From the cell containing the given text, extract its center point as (X, Y) coordinate. 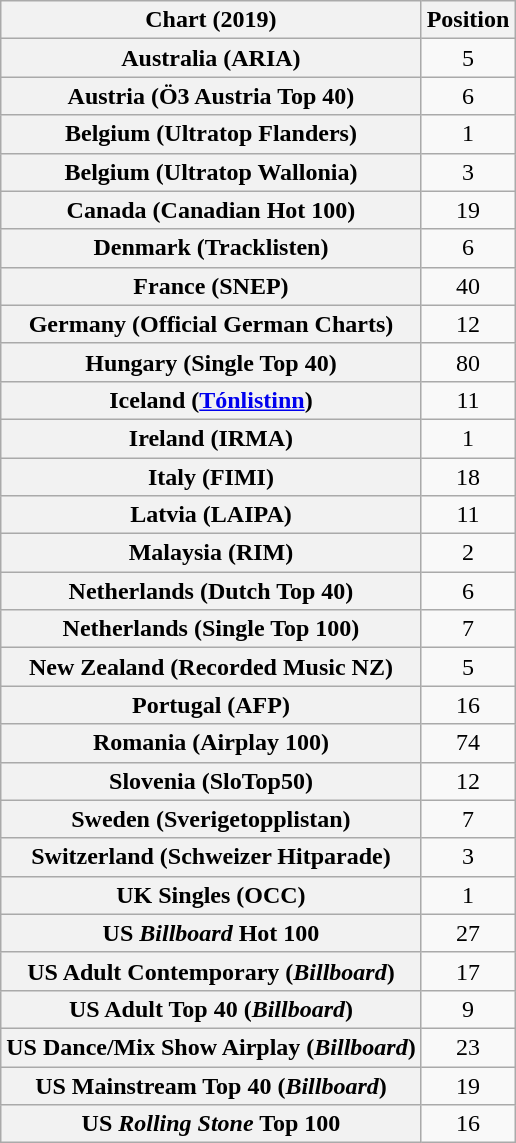
US Dance/Mix Show Airplay (Billboard) (211, 1047)
18 (468, 477)
Portugal (AFP) (211, 705)
17 (468, 971)
New Zealand (Recorded Music NZ) (211, 667)
US Adult Contemporary (Billboard) (211, 971)
US Rolling Stone Top 100 (211, 1124)
UK Singles (OCC) (211, 895)
France (SNEP) (211, 286)
Hungary (Single Top 40) (211, 362)
Australia (ARIA) (211, 58)
74 (468, 743)
US Billboard Hot 100 (211, 933)
Position (468, 20)
27 (468, 933)
80 (468, 362)
Switzerland (Schweizer Hitparade) (211, 857)
US Adult Top 40 (Billboard) (211, 1009)
Belgium (Ultratop Flanders) (211, 134)
9 (468, 1009)
Ireland (IRMA) (211, 438)
Latvia (LAIPA) (211, 515)
Slovenia (SloTop50) (211, 781)
Romania (Airplay 100) (211, 743)
Austria (Ö3 Austria Top 40) (211, 96)
Netherlands (Single Top 100) (211, 629)
US Mainstream Top 40 (Billboard) (211, 1085)
Belgium (Ultratop Wallonia) (211, 172)
Iceland (Tónlistinn) (211, 400)
Chart (2019) (211, 20)
Germany (Official German Charts) (211, 324)
Malaysia (RIM) (211, 553)
2 (468, 553)
40 (468, 286)
Sweden (Sverigetopplistan) (211, 819)
23 (468, 1047)
Canada (Canadian Hot 100) (211, 210)
Denmark (Tracklisten) (211, 248)
Netherlands (Dutch Top 40) (211, 591)
Italy (FIMI) (211, 477)
